Capture the cell that displays the provided text and extract its [x, y] central coordinate. 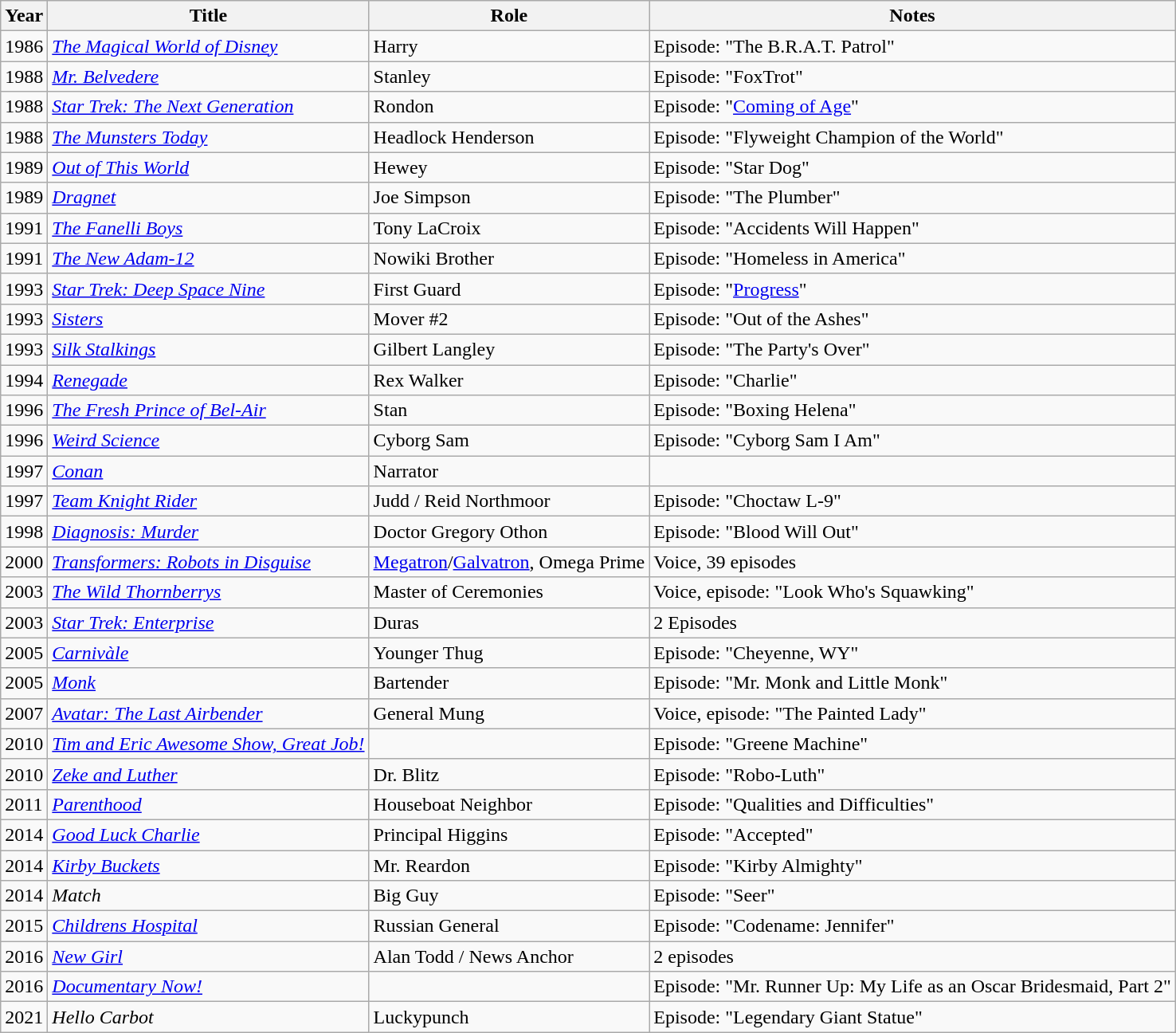
The Wild Thornberrys [209, 592]
Renegade [209, 380]
Role [509, 16]
Weird Science [209, 441]
Episode: "The Plumber" [913, 198]
The Fresh Prince of Bel-Air [209, 410]
Episode: "Coming of Age" [913, 107]
Big Guy [509, 896]
2000 [24, 562]
Joe Simpson [509, 198]
Good Luck Charlie [209, 835]
Episode: "Kirby Almighty" [913, 865]
2021 [24, 1017]
The Magical World of Disney [209, 46]
Luckypunch [509, 1017]
Silk Stalkings [209, 349]
New Girl [209, 956]
2 episodes [913, 956]
Episode: "Robo-Luth" [913, 774]
Mover #2 [509, 319]
Episode: "Cyborg Sam I Am" [913, 441]
Kirby Buckets [209, 865]
Episode: "Flyweight Champion of the World" [913, 137]
1986 [24, 46]
Zeke and Luther [209, 774]
Master of Ceremonies [509, 592]
Duras [509, 623]
Doctor Gregory Othon [509, 532]
The Fanelli Boys [209, 228]
2007 [24, 713]
Episode: "Seer" [913, 896]
Gilbert Langley [509, 349]
Conan [209, 471]
Stan [509, 410]
Year [24, 16]
Episode: "Choctaw L-9" [913, 501]
Younger Thug [509, 653]
Dragnet [209, 198]
Avatar: The Last Airbender [209, 713]
Narrator [509, 471]
Star Trek: Enterprise [209, 623]
Sisters [209, 319]
Title [209, 16]
Alan Todd / News Anchor [509, 956]
Rondon [509, 107]
Parenthood [209, 804]
Episode: "Blood Will Out" [913, 532]
Episode: "Mr. Runner Up: My Life as an Oscar Bridesmaid, Part 2" [913, 987]
2015 [24, 926]
Voice, episode: "Look Who's Squawking" [913, 592]
General Mung [509, 713]
Voice, 39 episodes [913, 562]
Episode: "Legendary Giant Statue" [913, 1017]
Dr. Blitz [509, 774]
2011 [24, 804]
Episode: "Boxing Helena" [913, 410]
Team Knight Rider [209, 501]
Voice, episode: "The Painted Lady" [913, 713]
Transformers: Robots in Disguise [209, 562]
Megatron/Galvatron, Omega Prime [509, 562]
Principal Higgins [509, 835]
Match [209, 896]
Star Trek: The Next Generation [209, 107]
Diagnosis: Murder [209, 532]
Judd / Reid Northmoor [509, 501]
First Guard [509, 289]
Documentary Now! [209, 987]
Mr. Reardon [509, 865]
1998 [24, 532]
Episode: "Accepted" [913, 835]
Out of This World [209, 167]
Bartender [509, 683]
Notes [913, 16]
Mr. Belvedere [209, 77]
Hello Carbot [209, 1017]
Episode: "The Party's Over" [913, 349]
Episode: "Progress" [913, 289]
Episode: "Out of the Ashes" [913, 319]
Episode: "The B.R.A.T. Patrol" [913, 46]
Rex Walker [509, 380]
Episode: "Qualities and Difficulties" [913, 804]
Carnivàle [209, 653]
Episode: "Accidents Will Happen" [913, 228]
Russian General [509, 926]
The Munsters Today [209, 137]
Episode: "Cheyenne, WY" [913, 653]
Episode: "Greene Machine" [913, 744]
Headlock Henderson [509, 137]
Episode: "Star Dog" [913, 167]
Monk [209, 683]
Episode: "Codename: Jennifer" [913, 926]
Childrens Hospital [209, 926]
Harry [509, 46]
Cyborg Sam [509, 441]
Houseboat Neighbor [509, 804]
Stanley [509, 77]
Tony LaCroix [509, 228]
2 Episodes [913, 623]
1994 [24, 380]
Episode: "Charlie" [913, 380]
Episode: "Homeless in America" [913, 258]
Tim and Eric Awesome Show, Great Job! [209, 744]
Episode: "Mr. Monk and Little Monk" [913, 683]
Episode: "FoxTrot" [913, 77]
Nowiki Brother [509, 258]
The New Adam-12 [209, 258]
Star Trek: Deep Space Nine [209, 289]
Hewey [509, 167]
